Locate the cell with the specified text and output its (x, y) center coordinate. 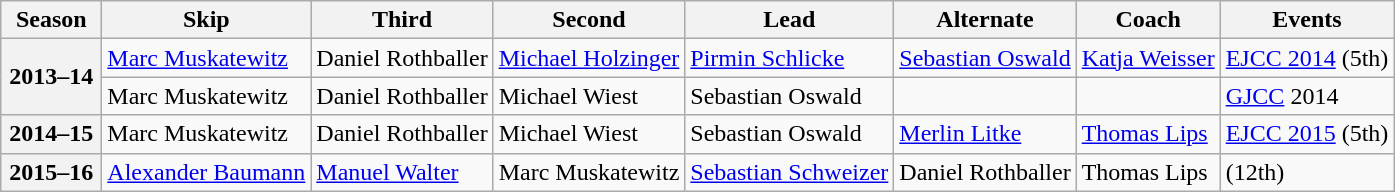
2015–16 (52, 172)
(12th) (1307, 172)
Sebastian Schweizer (790, 172)
EJCC 2015 (5th) (1307, 134)
Pirmin Schlicke (790, 58)
Second (589, 20)
EJCC 2014 (5th) (1307, 58)
Michael Holzinger (589, 58)
Katja Weisser (1148, 58)
Merlin Litke (985, 134)
2013–14 (52, 77)
Events (1307, 20)
Coach (1148, 20)
Season (52, 20)
GJCC 2014 (1307, 96)
Third (402, 20)
Skip (206, 20)
Alternate (985, 20)
Lead (790, 20)
2014–15 (52, 134)
Manuel Walter (402, 172)
Alexander Baumann (206, 172)
